Extract the [X, Y] coordinate from the center of the cell holding the provided text.  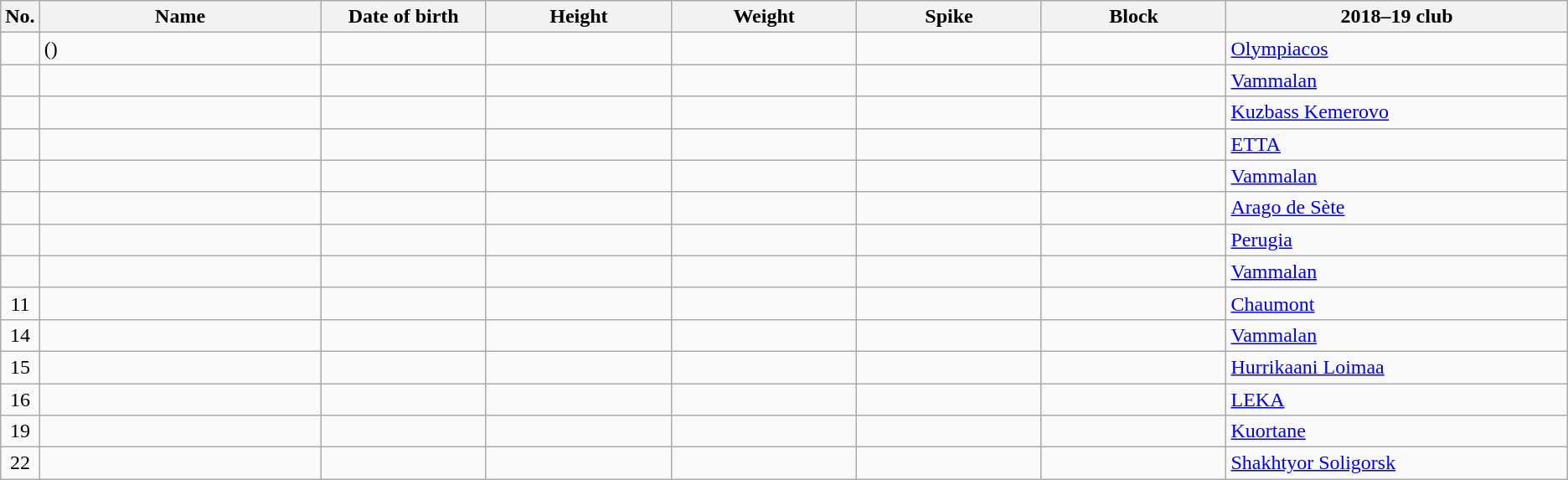
Kuortane [1397, 431]
Date of birth [404, 17]
LEKA [1397, 400]
No. [20, 17]
() [180, 49]
Name [180, 17]
Hurrikaani Loimaa [1397, 367]
Weight [764, 17]
Perugia [1397, 240]
Block [1134, 17]
19 [20, 431]
15 [20, 367]
Olympiacos [1397, 49]
14 [20, 335]
Height [578, 17]
Spike [950, 17]
ETTA [1397, 144]
Arago de Sète [1397, 208]
2018–19 club [1397, 17]
Chaumont [1397, 303]
11 [20, 303]
22 [20, 463]
Kuzbass Kemerovo [1397, 112]
16 [20, 400]
Shakhtyor Soligorsk [1397, 463]
